Identify which cell holds the provided text, then report its [X, Y] central coordinate. 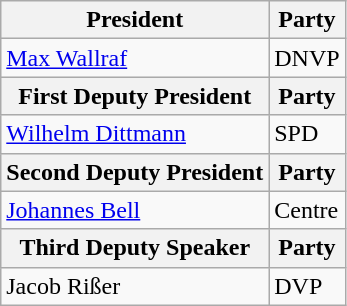
Second Deputy President [135, 172]
Max Wallraf [135, 58]
Wilhelm Dittmann [135, 134]
DNVP [307, 58]
Johannes Bell [135, 210]
Jacob Rißer [135, 286]
Third Deputy Speaker [135, 248]
President [135, 20]
First Deputy President [135, 96]
Centre [307, 210]
SPD [307, 134]
DVP [307, 286]
